Locate the cell with the specified text and output its [x, y] center coordinate. 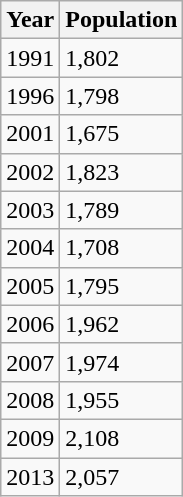
1,795 [122, 286]
2009 [30, 438]
2002 [30, 172]
1,955 [122, 400]
2013 [30, 477]
1,798 [122, 96]
1996 [30, 96]
2007 [30, 362]
1,974 [122, 362]
Population [122, 20]
1,789 [122, 210]
2005 [30, 286]
1,962 [122, 324]
2008 [30, 400]
1,802 [122, 58]
1,823 [122, 172]
2006 [30, 324]
1991 [30, 58]
2,057 [122, 477]
2001 [30, 134]
2,108 [122, 438]
2004 [30, 248]
Year [30, 20]
1,675 [122, 134]
1,708 [122, 248]
2003 [30, 210]
